Search for the cell housing the specified text and yield its [x, y] center coordinate. 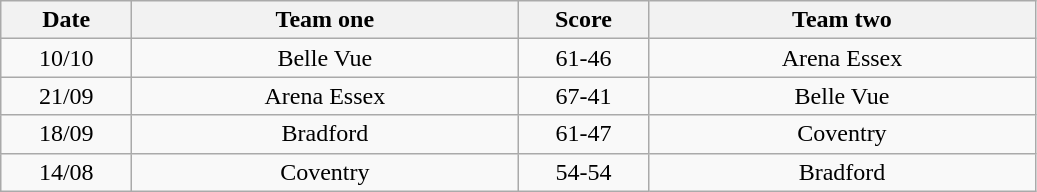
Date [66, 20]
21/09 [66, 96]
Team one [325, 20]
18/09 [66, 134]
Score [584, 20]
Team two [842, 20]
61-46 [584, 58]
10/10 [66, 58]
61-47 [584, 134]
67-41 [584, 96]
54-54 [584, 172]
14/08 [66, 172]
